Provide the (x, y) coordinate of the cell's center where the given text is located.  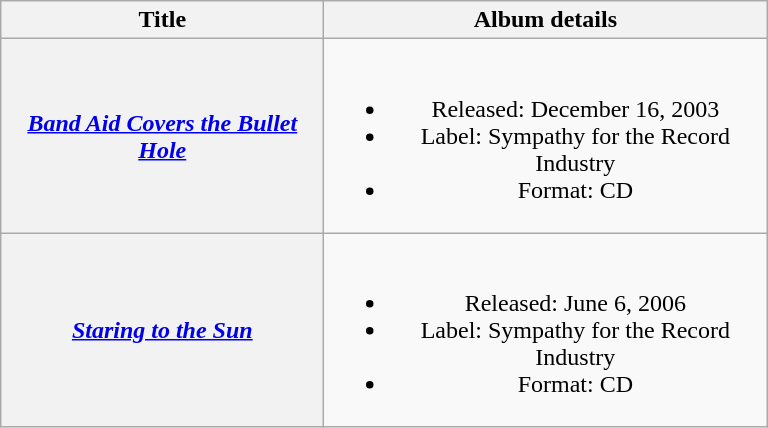
Title (162, 20)
Staring to the Sun (162, 330)
Band Aid Covers the Bullet Hole (162, 136)
Released: December 16, 2003Label: Sympathy for the Record IndustryFormat: CD (546, 136)
Album details (546, 20)
Released: June 6, 2006Label: Sympathy for the Record IndustryFormat: CD (546, 330)
